For the text-containing cell, return its midpoint in (x, y) coordinate format. 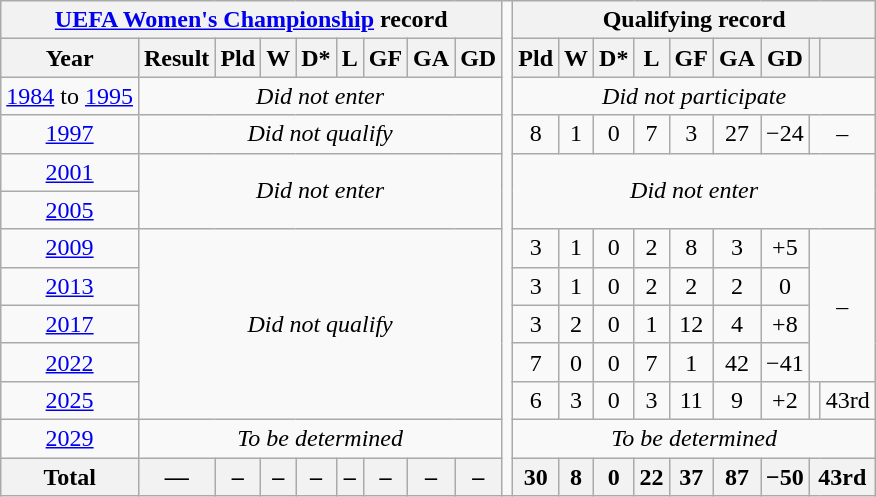
6 (536, 400)
2025 (70, 400)
2013 (70, 286)
Qualifying record (694, 20)
4 (736, 324)
+8 (784, 324)
2017 (70, 324)
Did not participate (694, 96)
22 (652, 477)
+2 (784, 400)
Total (70, 477)
30 (536, 477)
42 (736, 362)
1984 to 1995 (70, 96)
2029 (70, 438)
27 (736, 134)
−50 (784, 477)
−24 (784, 134)
2001 (70, 172)
1997 (70, 134)
87 (736, 477)
2022 (70, 362)
−41 (784, 362)
UEFA Women's Championship record (252, 20)
+5 (784, 248)
2009 (70, 248)
2005 (70, 210)
— (176, 477)
Result (176, 58)
Year (70, 58)
12 (691, 324)
11 (691, 400)
37 (691, 477)
9 (736, 400)
